Determine the (X, Y) coordinate at the center of the cell enclosing the given text.  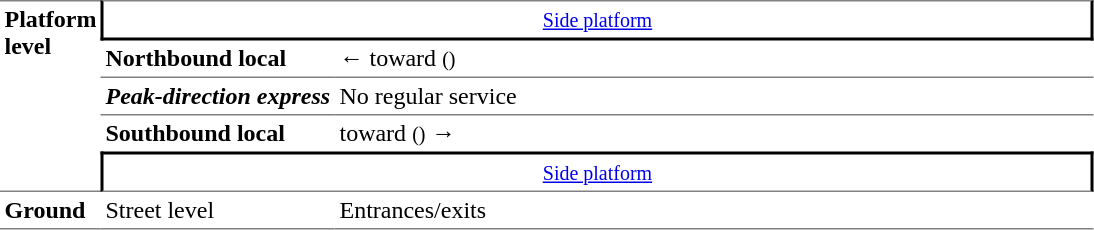
No regular service (714, 97)
Platform level (50, 96)
Southbound local (218, 134)
Entrances/exits (714, 211)
← toward () (714, 59)
Peak-direction express (218, 97)
Ground (50, 211)
Street level (218, 211)
Northbound local (218, 59)
toward () → (714, 134)
